Identify which cell holds the provided text, then report its (X, Y) central coordinate. 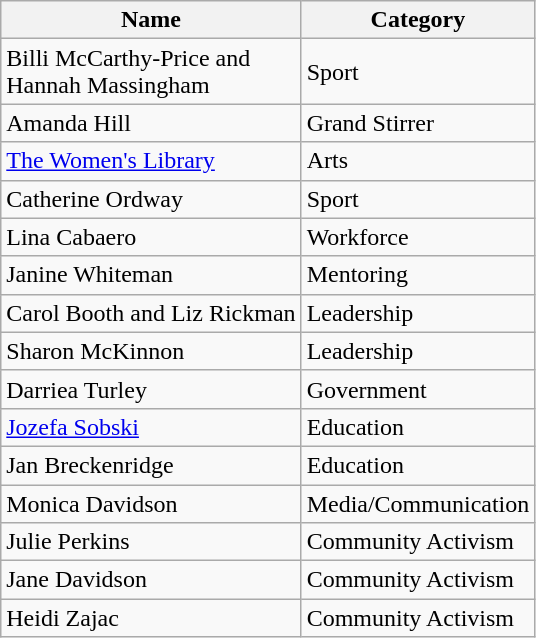
The Women's Library (151, 161)
Catherine Ordway (151, 199)
Carol Booth and Liz Rickman (151, 313)
Sharon McKinnon (151, 351)
Government (418, 389)
Category (418, 20)
Janine Whiteman (151, 275)
Jan Breckenridge (151, 465)
Name (151, 20)
Arts (418, 161)
Darriea Turley (151, 389)
Heidi Zajac (151, 618)
Jane Davidson (151, 580)
Grand Stirrer (418, 123)
Lina Cabaero (151, 237)
Workforce (418, 237)
Amanda Hill (151, 123)
Monica Davidson (151, 503)
Media/Communication (418, 503)
Billi McCarthy-Price andHannah Massingham (151, 72)
Julie Perkins (151, 542)
Jozefa Sobski (151, 427)
Mentoring (418, 275)
